Scan for the cell matching the given text and deliver its [x, y] coordinate at center. 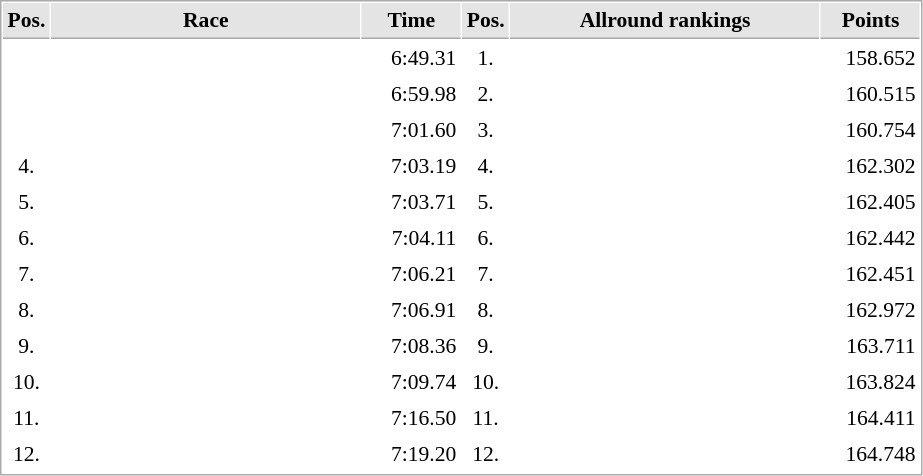
7:19.20 [412, 453]
7:01.60 [412, 129]
7:04.11 [412, 237]
162.972 [870, 309]
7:03.19 [412, 165]
163.711 [870, 345]
162.451 [870, 273]
7:09.74 [412, 381]
7:08.36 [412, 345]
1. [486, 57]
163.824 [870, 381]
162.302 [870, 165]
7:06.21 [412, 273]
158.652 [870, 57]
160.515 [870, 93]
Points [870, 21]
160.754 [870, 129]
6:59.98 [412, 93]
7:06.91 [412, 309]
164.748 [870, 453]
Time [412, 21]
7:16.50 [412, 417]
164.411 [870, 417]
7:03.71 [412, 201]
162.405 [870, 201]
3. [486, 129]
2. [486, 93]
162.442 [870, 237]
Race [206, 21]
6:49.31 [412, 57]
Allround rankings [666, 21]
